Identify which cell holds the provided text, then report its [X, Y] central coordinate. 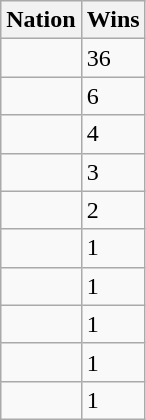
3 [113, 172]
36 [113, 58]
6 [113, 96]
2 [113, 210]
Wins [113, 20]
4 [113, 134]
Nation [41, 20]
